Find where the given text appears and provide that cell's center as (X, Y) coordinate. 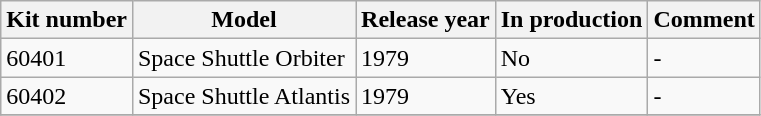
Space Shuttle Orbiter (244, 58)
Kit number (67, 20)
Space Shuttle Atlantis (244, 96)
No (572, 58)
60401 (67, 58)
Model (244, 20)
60402 (67, 96)
Yes (572, 96)
Release year (426, 20)
In production (572, 20)
Comment (704, 20)
